Detect which cell encompasses the target text, then output its [X, Y] center coordinate. 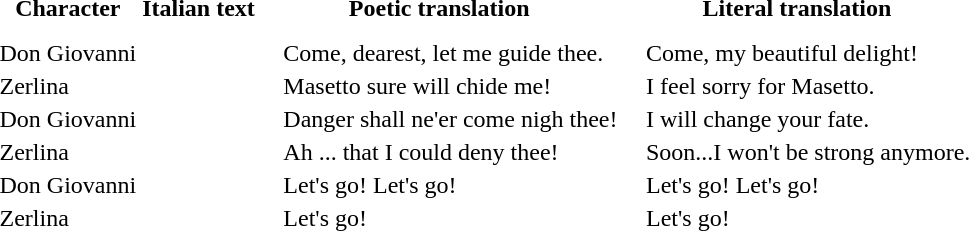
Ah ... that I could deny thee! [439, 152]
Come, dearest, let me guide thee. [439, 53]
Let's go! Let's go! [439, 185]
Danger shall ne'er come nigh thee! [439, 119]
Masetto sure will chide me! [439, 86]
